Pinpoint the cell where the given text exists, returning its (X, Y) midpoint coordinate. 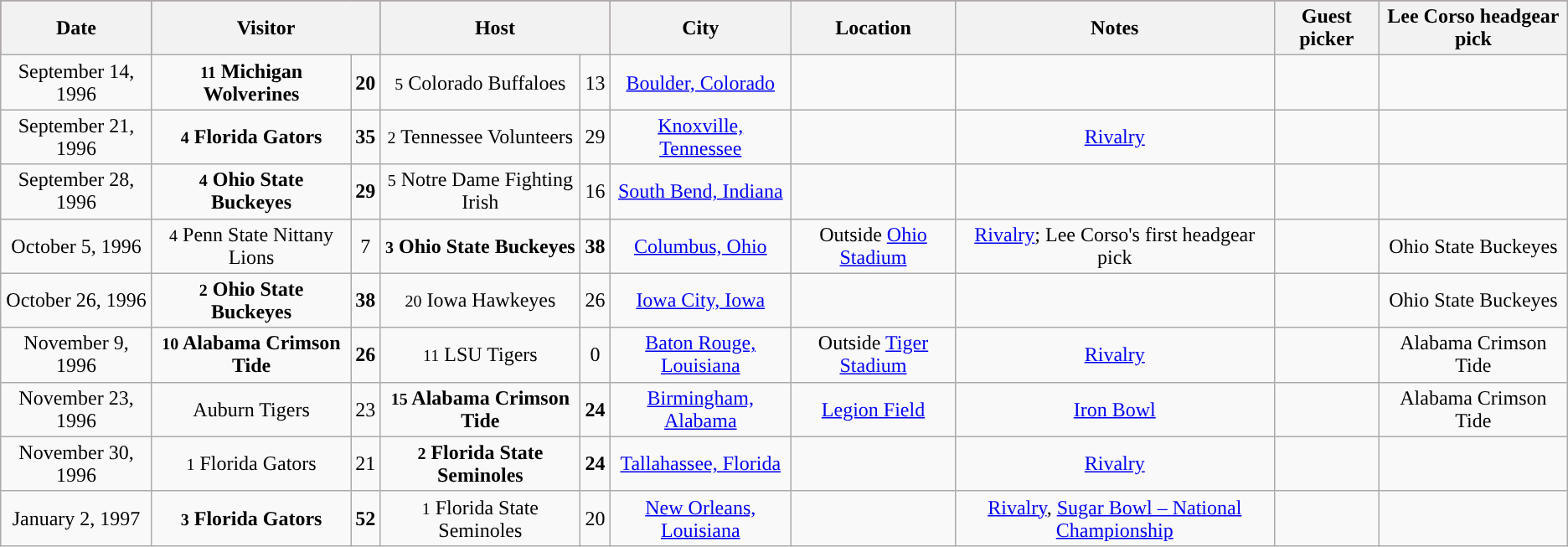
Rivalry; Lee Corso's first headgear pick (1114, 246)
Visitor (266, 28)
5 Colorado Buffaloes (481, 82)
4 Penn State Nittany Lions (251, 246)
Legion Field (874, 409)
4 Florida Gators (251, 137)
52 (365, 518)
23 (365, 409)
Iowa City, Iowa (700, 300)
September 28, 1996 (77, 191)
Auburn Tigers (251, 409)
November 9, 1996 (77, 355)
0 (595, 355)
Columbus, Ohio (700, 246)
Rivalry, Sugar Bowl – National Championship (1114, 518)
35 (365, 137)
2 Tennessee Volunteers (481, 137)
5 Notre Dame Fighting Irish (481, 191)
November 23, 1996 (77, 409)
October 26, 1996 (77, 300)
13 (595, 82)
Outside Tiger Stadium (874, 355)
New Orleans, Louisiana (700, 518)
September 14, 1996 (77, 82)
Outside Ohio Stadium (874, 246)
City (700, 28)
1 Florida State Seminoles (481, 518)
Notes (1114, 28)
2 Ohio State Buckeyes (251, 300)
November 30, 1996 (77, 464)
Date (77, 28)
Lee Corso headgear pick (1474, 28)
10 Alabama Crimson Tide (251, 355)
7 (365, 246)
4 Ohio State Buckeyes (251, 191)
Baton Rouge, Louisiana (700, 355)
South Bend, Indiana (700, 191)
Location (874, 28)
1 Florida Gators (251, 464)
11 Michigan Wolverines (251, 82)
3 Ohio State Buckeyes (481, 246)
Host (495, 28)
2 Florida State Seminoles (481, 464)
20 Iowa Hawkeyes (481, 300)
Boulder, Colorado (700, 82)
16 (595, 191)
Guest picker (1327, 28)
Knoxville, Tennessee (700, 137)
15 Alabama Crimson Tide (481, 409)
21 (365, 464)
October 5, 1996 (77, 246)
January 2, 1997 (77, 518)
Tallahassee, Florida (700, 464)
Iron Bowl (1114, 409)
11 LSU Tigers (481, 355)
3 Florida Gators (251, 518)
September 21, 1996 (77, 137)
Birmingham, Alabama (700, 409)
